Identify which cell holds the provided text, then report its (x, y) central coordinate. 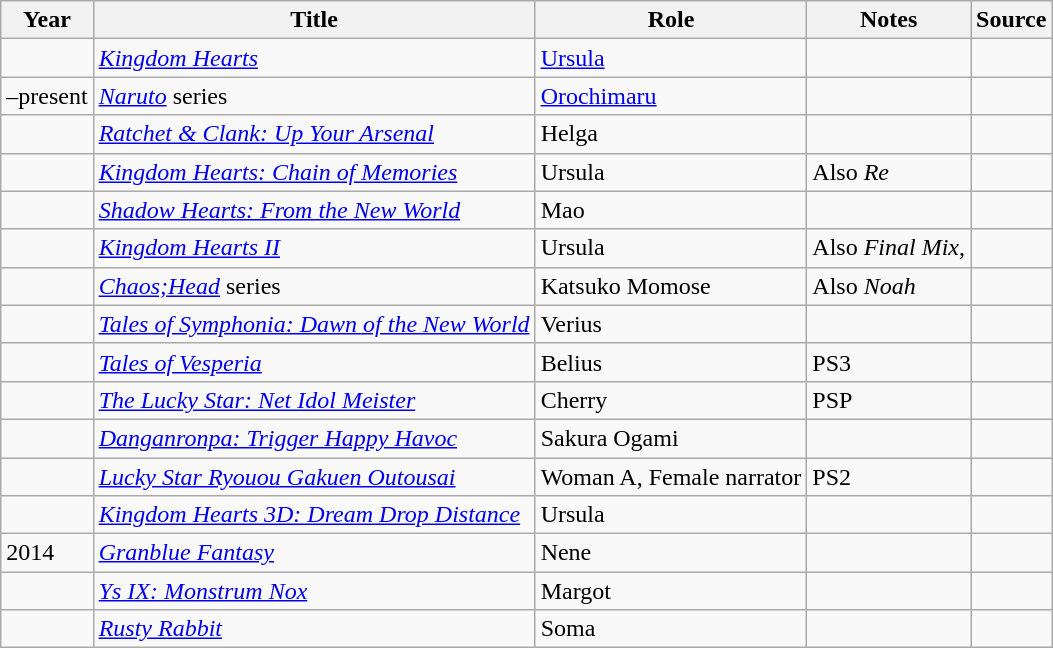
Danganronpa: Trigger Happy Havoc (314, 438)
Soma (671, 629)
Chaos;Head series (314, 286)
Naruto series (314, 96)
Orochimaru (671, 96)
Year (47, 20)
Katsuko Momose (671, 286)
PS3 (889, 362)
Tales of Symphonia: Dawn of the New World (314, 324)
Also Noah (889, 286)
Ratchet & Clank: Up Your Arsenal (314, 134)
Belius (671, 362)
Ys IX: Monstrum Nox (314, 591)
PSP (889, 400)
The Lucky Star: Net Idol Meister (314, 400)
Sakura Ogami (671, 438)
Notes (889, 20)
–present (47, 96)
PS2 (889, 477)
Rusty Rabbit (314, 629)
Source (1012, 20)
Also Re (889, 172)
Kingdom Hearts II (314, 248)
Role (671, 20)
Verius (671, 324)
Nene (671, 553)
2014 (47, 553)
Shadow Hearts: From the New World (314, 210)
Kingdom Hearts: Chain of Memories (314, 172)
Lucky Star Ryouou Gakuen Outousai (314, 477)
Woman A, Female narrator (671, 477)
Cherry (671, 400)
Margot (671, 591)
Also Final Mix, (889, 248)
Mao (671, 210)
Helga (671, 134)
Title (314, 20)
Tales of Vesperia (314, 362)
Granblue Fantasy (314, 553)
Kingdom Hearts (314, 58)
Kingdom Hearts 3D: Dream Drop Distance (314, 515)
